Detect which cell encompasses the target text, then output its [X, Y] center coordinate. 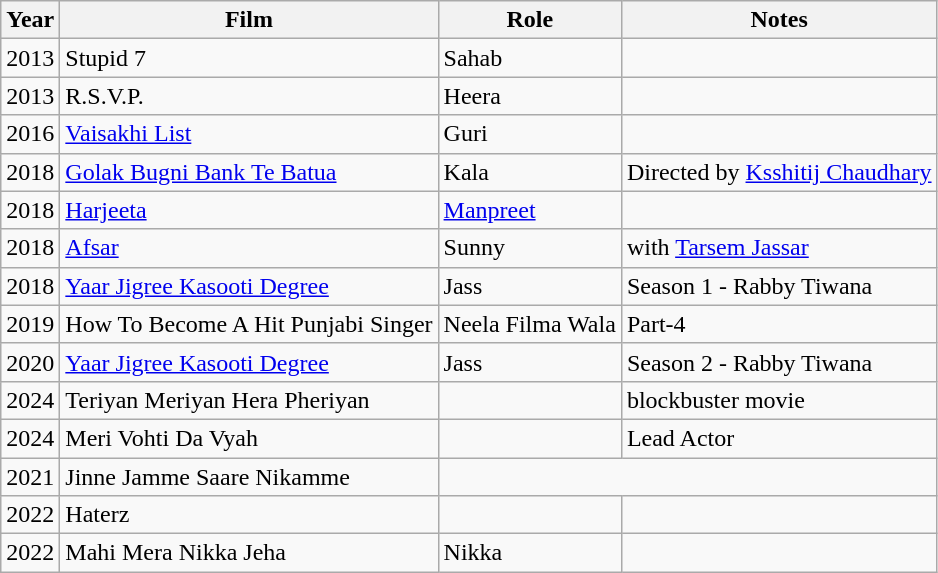
Part-4 [779, 324]
R.S.V.P. [249, 96]
Meri Vohti Da Vyah [249, 438]
Role [530, 20]
Golak Bugni Bank Te Batua [249, 172]
Neela Filma Wala [530, 324]
Harjeeta [249, 210]
Manpreet [530, 210]
How To Become A Hit Punjabi Singer [249, 324]
Lead Actor [779, 438]
Notes [779, 20]
Guri [530, 134]
Jinne Jamme Saare Nikamme [249, 477]
Season 2 - Rabby Tiwana [779, 362]
Sahab [530, 58]
Sunny [530, 248]
2016 [30, 134]
blockbuster movie [779, 400]
Film [249, 20]
Heera [530, 96]
2021 [30, 477]
Teriyan Meriyan Hera Pheriyan [249, 400]
2020 [30, 362]
Year [30, 20]
Haterz [249, 515]
Vaisakhi List [249, 134]
Season 1 - Rabby Tiwana [779, 286]
2019 [30, 324]
Stupid 7 [249, 58]
Directed by Ksshitij Chaudhary [779, 172]
Nikka [530, 553]
Afsar [249, 248]
with Tarsem Jassar [779, 248]
Kala [530, 172]
Mahi Mera Nikka Jeha [249, 553]
